Extract the [X, Y] coordinate from the center of the cell holding the provided text.  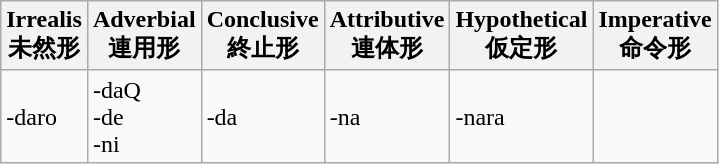
Conclusive終止形 [262, 36]
-nara [522, 116]
-da [262, 116]
Adverbial連用形 [144, 36]
-daQ-de-ni [144, 116]
-na [387, 116]
Imperative命令形 [655, 36]
Attributive連体形 [387, 36]
Irrealis未然形 [44, 36]
Hypothetical仮定形 [522, 36]
-daro [44, 116]
